Pinpoint the cell where the given text exists, returning its (x, y) midpoint coordinate. 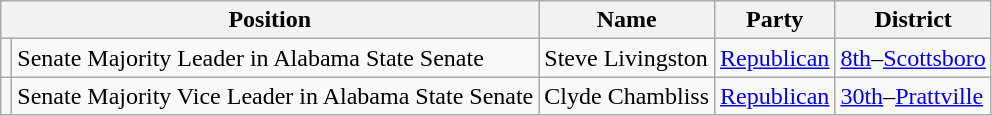
Name (627, 20)
Senate Majority Leader in Alabama State Senate (276, 58)
Clyde Chambliss (627, 96)
Steve Livingston (627, 58)
Senate Majority Vice Leader in Alabama State Senate (276, 96)
8th–Scottsboro (913, 58)
Position (270, 20)
Party (775, 20)
30th–Prattville (913, 96)
District (913, 20)
